Find where the given text appears and provide that cell's center as [X, Y] coordinate. 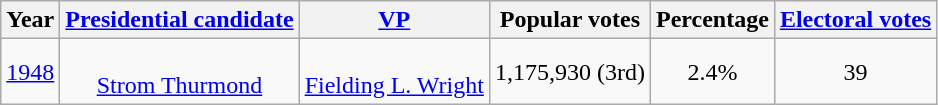
Popular votes [570, 20]
1948 [30, 72]
2.4% [712, 72]
Strom Thurmond [180, 72]
Fielding L. Wright [394, 72]
Year [30, 20]
1,175,930 (3rd) [570, 72]
39 [855, 72]
VP [394, 20]
Percentage [712, 20]
Presidential candidate [180, 20]
Electoral votes [855, 20]
